Detect which cell encompasses the target text, then output its (x, y) center coordinate. 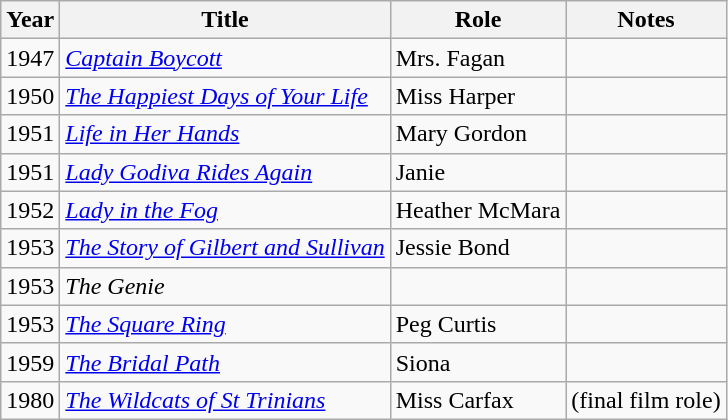
Lady Godiva Rides Again (225, 172)
1952 (30, 210)
Miss Harper (478, 96)
Janie (478, 172)
Role (478, 20)
1959 (30, 362)
Lady in the Fog (225, 210)
Mary Gordon (478, 134)
The Genie (225, 286)
The Square Ring (225, 324)
Captain Boycott (225, 58)
Mrs. Fagan (478, 58)
The Story of Gilbert and Sullivan (225, 248)
1950 (30, 96)
1947 (30, 58)
Heather McMara (478, 210)
(final film role) (646, 400)
The Wildcats of St Trinians (225, 400)
The Bridal Path (225, 362)
Life in Her Hands (225, 134)
Year (30, 20)
Peg Curtis (478, 324)
Miss Carfax (478, 400)
1980 (30, 400)
The Happiest Days of Your Life (225, 96)
Jessie Bond (478, 248)
Notes (646, 20)
Title (225, 20)
Siona (478, 362)
